Identify which cell holds the provided text, then report its (X, Y) central coordinate. 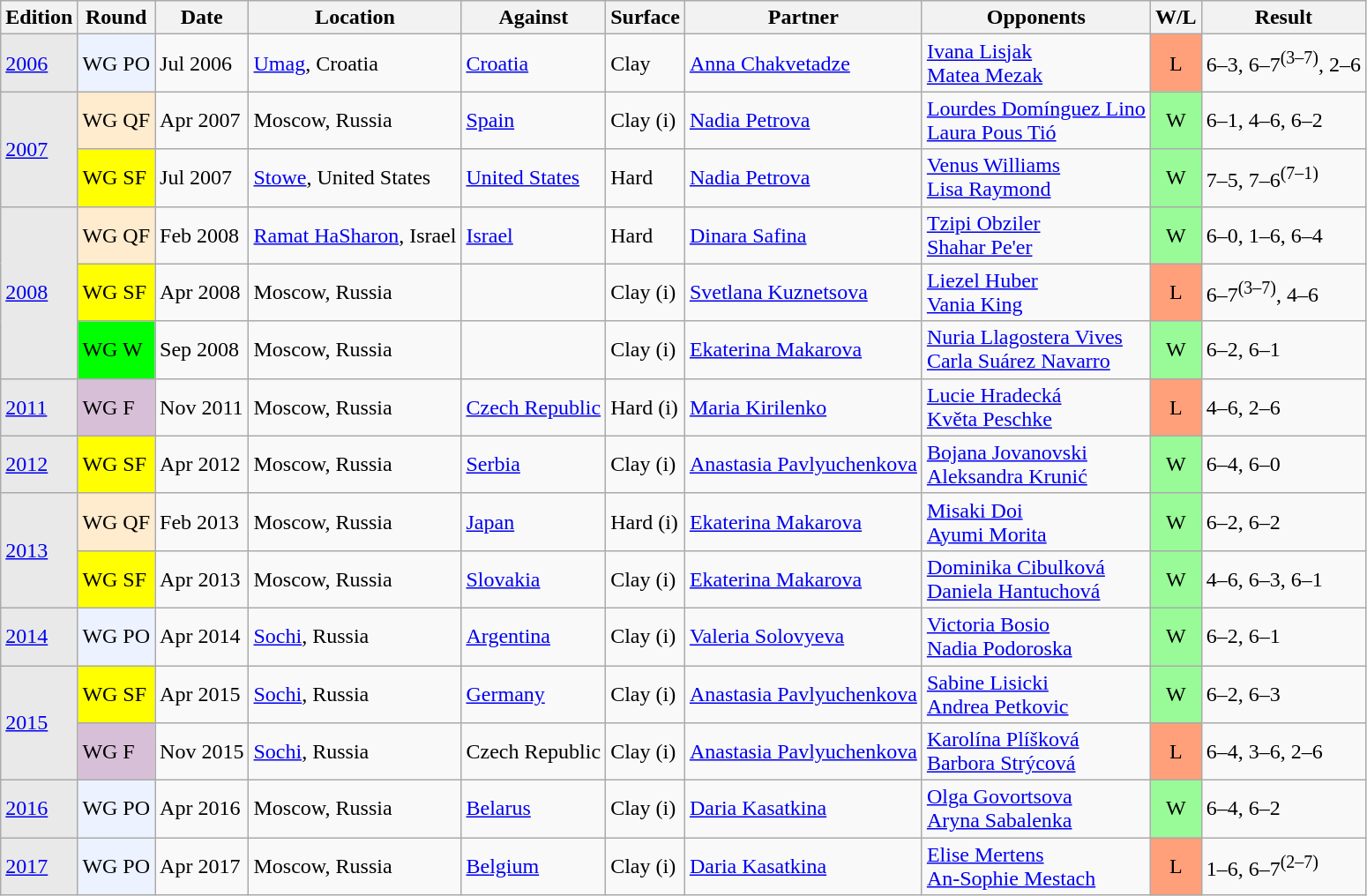
2013 (39, 550)
6–4, 6–2 (1283, 810)
Apr 2016 (202, 810)
Apr 2007 (202, 120)
Liezel Huber Vania King (1035, 293)
6–4, 3–6, 2–6 (1283, 751)
2006 (39, 63)
Svetlana Kuznetsova (803, 293)
Nov 2011 (202, 407)
4–6, 6–3, 6–1 (1283, 579)
Jul 2006 (202, 63)
WG W (116, 349)
Umag, Croatia (355, 63)
Apr 2013 (202, 579)
2014 (39, 637)
2016 (39, 810)
Apr 2014 (202, 637)
Feb 2013 (202, 522)
Olga Govortsova Aryna Sabalenka (1035, 810)
Dominika Cibulková Daniela Hantuchová (1035, 579)
Valeria Solovyeva (803, 637)
Round (116, 18)
Result (1283, 18)
Elise Mertens An-Sophie Mestach (1035, 866)
Partner (803, 18)
4–6, 2–6 (1283, 407)
Israel (534, 235)
Anna Chakvetadze (803, 63)
Venus Williams Lisa Raymond (1035, 178)
Jul 2007 (202, 178)
7–5, 7–6(7–1) (1283, 178)
Karolína Plíšková Barbora Strýcová (1035, 751)
6–4, 6–0 (1283, 464)
Maria Kirilenko (803, 407)
Serbia (534, 464)
Edition (39, 18)
Bojana Jovanovski Aleksandra Krunić (1035, 464)
W/L (1176, 18)
1–6, 6–7(2–7) (1283, 866)
Sabine Lisicki Andrea Petkovic (1035, 693)
Ramat HaSharon, Israel (355, 235)
Dinara Safina (803, 235)
Spain (534, 120)
Slovakia (534, 579)
Lourdes Domínguez Lino Laura Pous Tió (1035, 120)
2011 (39, 407)
Misaki Doi Ayumi Morita (1035, 522)
Location (355, 18)
Sep 2008 (202, 349)
Belgium (534, 866)
Ivana Lisjak Matea Mezak (1035, 63)
United States (534, 178)
Belarus (534, 810)
Date (202, 18)
Apr 2017 (202, 866)
Victoria Bosio Nadia Podoroska (1035, 637)
Nuria Llagostera Vives Carla Suárez Navarro (1035, 349)
Apr 2015 (202, 693)
Apr 2008 (202, 293)
Apr 2012 (202, 464)
6–3, 6–7(3–7), 2–6 (1283, 63)
6–2, 6–2 (1283, 522)
2015 (39, 722)
Lucie Hradecká Květa Peschke (1035, 407)
6–2, 6–3 (1283, 693)
Germany (534, 693)
Clay (646, 63)
2012 (39, 464)
Argentina (534, 637)
6–1, 4–6, 6–2 (1283, 120)
Tzipi Obziler Shahar Pe'er (1035, 235)
Against (534, 18)
2017 (39, 866)
Nov 2015 (202, 751)
2007 (39, 149)
Stowe, United States (355, 178)
Croatia (534, 63)
Surface (646, 18)
6–7(3–7), 4–6 (1283, 293)
Opponents (1035, 18)
2008 (39, 293)
Feb 2008 (202, 235)
6–0, 1–6, 6–4 (1283, 235)
Japan (534, 522)
